Search for the cell housing the specified text and yield its [X, Y] center coordinate. 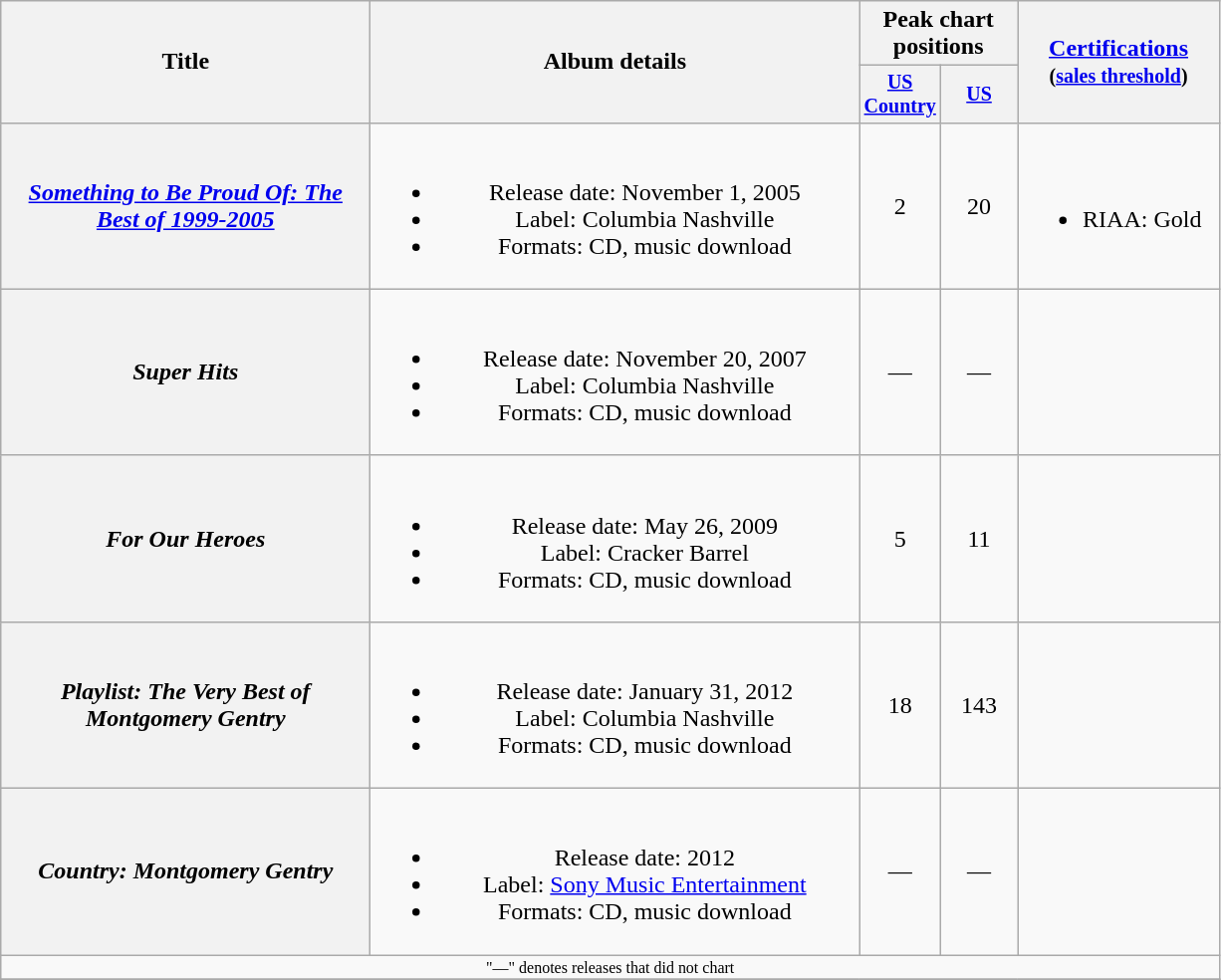
5 [900, 538]
Peak chartpositions [938, 34]
20 [980, 205]
2 [900, 205]
US Country [900, 94]
143 [980, 705]
Super Hits [185, 372]
Release date: November 1, 2005Label: Columbia NashvilleFormats: CD, music download [615, 205]
Country: Montgomery Gentry [185, 872]
Title [185, 62]
Something to Be Proud Of: The Best of 1999-2005 [185, 205]
For Our Heroes [185, 538]
Release date: January 31, 2012Label: Columbia NashvilleFormats: CD, music download [615, 705]
Playlist: The Very Best of Montgomery Gentry [185, 705]
RIAA: Gold [1119, 205]
Certifications(sales threshold) [1119, 62]
Release date: 2012Label: Sony Music EntertainmentFormats: CD, music download [615, 872]
18 [900, 705]
Album details [615, 62]
US [980, 94]
Release date: November 20, 2007Label: Columbia NashvilleFormats: CD, music download [615, 372]
11 [980, 538]
"—" denotes releases that did not chart [610, 967]
Release date: May 26, 2009Label: Cracker BarrelFormats: CD, music download [615, 538]
